For the text-containing cell, return its midpoint in (X, Y) coordinate format. 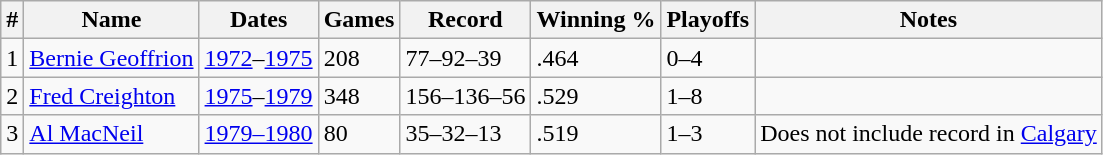
2 (12, 96)
3 (12, 134)
77–92–39 (466, 58)
156–136–56 (466, 96)
.529 (596, 96)
Name (112, 20)
80 (359, 134)
1979–1980 (258, 134)
0–4 (708, 58)
Does not include record in Calgary (929, 134)
Fred Creighton (112, 96)
208 (359, 58)
1972–1975 (258, 58)
Winning % (596, 20)
Playoffs (708, 20)
# (12, 20)
Games (359, 20)
.519 (596, 134)
Dates (258, 20)
1–3 (708, 134)
Record (466, 20)
Bernie Geoffrion (112, 58)
Notes (929, 20)
1 (12, 58)
1975–1979 (258, 96)
Al MacNeil (112, 134)
348 (359, 96)
.464 (596, 58)
1–8 (708, 96)
35–32–13 (466, 134)
